Locate the cell with the specified text and output its (x, y) center coordinate. 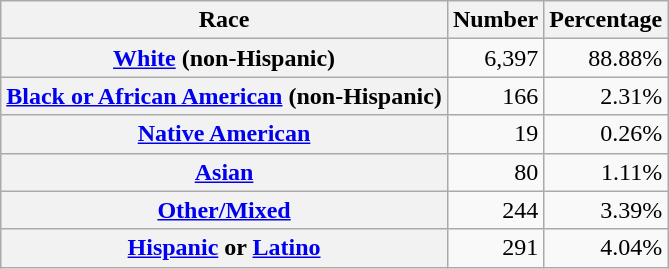
80 (495, 172)
Asian (224, 172)
Other/Mixed (224, 210)
2.31% (606, 96)
19 (495, 134)
6,397 (495, 58)
291 (495, 248)
Percentage (606, 20)
3.39% (606, 210)
244 (495, 210)
166 (495, 96)
Black or African American (non-Hispanic) (224, 96)
Race (224, 20)
0.26% (606, 134)
Hispanic or Latino (224, 248)
Native American (224, 134)
White (non-Hispanic) (224, 58)
4.04% (606, 248)
1.11% (606, 172)
88.88% (606, 58)
Number (495, 20)
